Extract the [x, y] coordinate from the center of the cell holding the provided text.  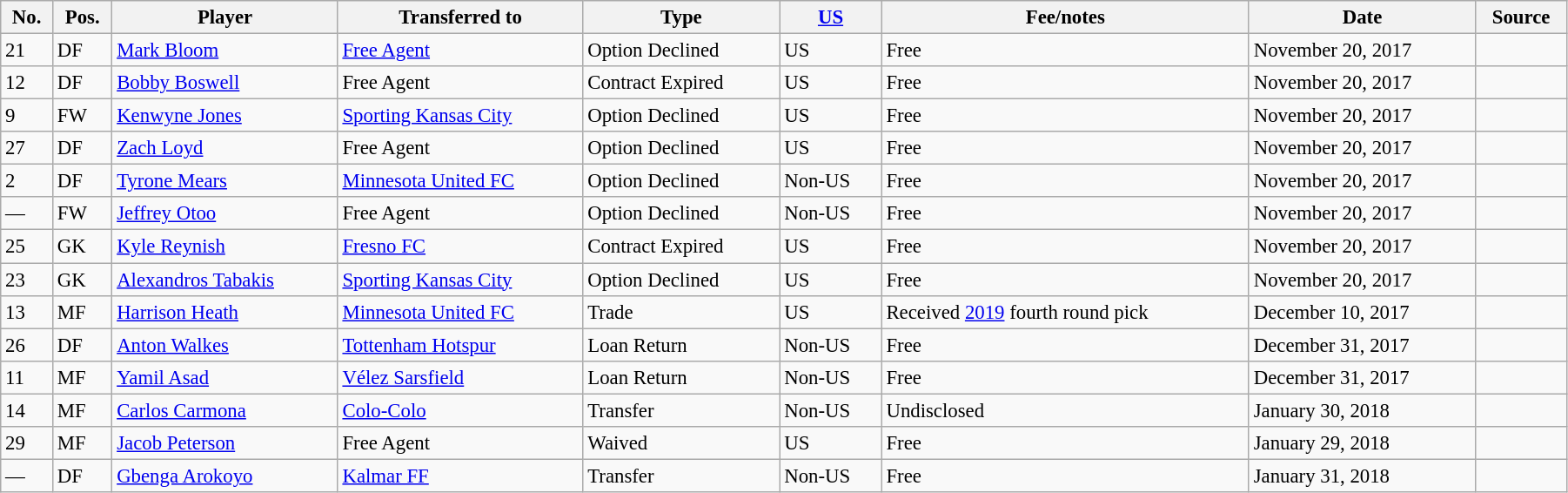
Kyle Reynish [224, 246]
11 [27, 377]
2 [27, 181]
25 [27, 246]
No. [27, 17]
Vélez Sarsfield [460, 377]
Received 2019 fourth round pick [1065, 312]
Source [1521, 17]
Undisclosed [1065, 410]
Fee/notes [1065, 17]
Gbenga Arokoyo [224, 476]
Carlos Carmona [224, 410]
Jacob Peterson [224, 443]
Fresno FC [460, 246]
January 31, 2018 [1362, 476]
9 [27, 116]
January 30, 2018 [1362, 410]
Tyrone Mears [224, 181]
January 29, 2018 [1362, 443]
Mark Bloom [224, 51]
Trade [681, 312]
13 [27, 312]
26 [27, 345]
Yamil Asad [224, 377]
Anton Walkes [224, 345]
Tottenham Hotspur [460, 345]
12 [27, 83]
21 [27, 51]
Harrison Heath [224, 312]
27 [27, 148]
Waived [681, 443]
Zach Loyd [224, 148]
Date [1362, 17]
Player [224, 17]
Pos. [83, 17]
Kenwyne Jones [224, 116]
14 [27, 410]
December 10, 2017 [1362, 312]
Type [681, 17]
23 [27, 280]
Kalmar FF [460, 476]
Colo-Colo [460, 410]
Alexandros Tabakis [224, 280]
Transferred to [460, 17]
Jeffrey Otoo [224, 213]
29 [27, 443]
Bobby Boswell [224, 83]
